Capture the cell that displays the provided text and extract its (X, Y) central coordinate. 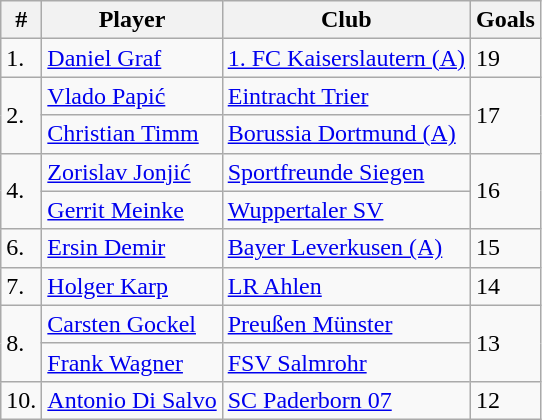
10. (22, 400)
1. FC Kaiserslautern (A) (346, 58)
# (22, 20)
Goals (506, 20)
SC Paderborn 07 (346, 400)
Carsten Gockel (132, 324)
7. (22, 286)
Antonio Di Salvo (132, 400)
Preußen Münster (346, 324)
Ersin Demir (132, 248)
17 (506, 115)
Vlado Papić (132, 96)
2. (22, 115)
Player (132, 20)
4. (22, 191)
Frank Wagner (132, 362)
15 (506, 248)
Sportfreunde Siegen (346, 172)
Zorislav Jonjić (132, 172)
13 (506, 343)
1. (22, 58)
FSV Salmrohr (346, 362)
19 (506, 58)
Wuppertaler SV (346, 210)
16 (506, 191)
Club (346, 20)
Holger Karp (132, 286)
12 (506, 400)
Bayer Leverkusen (A) (346, 248)
Daniel Graf (132, 58)
Eintracht Trier (346, 96)
LR Ahlen (346, 286)
Christian Timm (132, 134)
Gerrit Meinke (132, 210)
8. (22, 343)
6. (22, 248)
Borussia Dortmund (A) (346, 134)
14 (506, 286)
